Locate the cell with the specified text and output its (x, y) center coordinate. 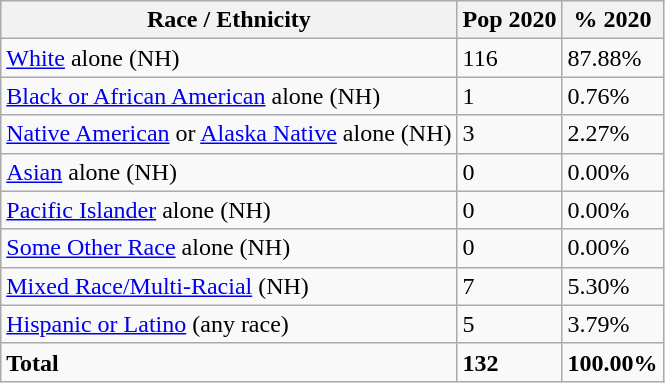
7 (510, 286)
Some Other Race alone (NH) (229, 248)
132 (510, 362)
Black or African American alone (NH) (229, 96)
Total (229, 362)
Pacific Islander alone (NH) (229, 210)
Native American or Alaska Native alone (NH) (229, 134)
Pop 2020 (510, 20)
5 (510, 324)
0.76% (612, 96)
White alone (NH) (229, 58)
Asian alone (NH) (229, 172)
3 (510, 134)
3.79% (612, 324)
2.27% (612, 134)
116 (510, 58)
Hispanic or Latino (any race) (229, 324)
87.88% (612, 58)
100.00% (612, 362)
Mixed Race/Multi-Racial (NH) (229, 286)
1 (510, 96)
Race / Ethnicity (229, 20)
5.30% (612, 286)
% 2020 (612, 20)
